Extract the [x, y] coordinate from the center of the cell holding the provided text.  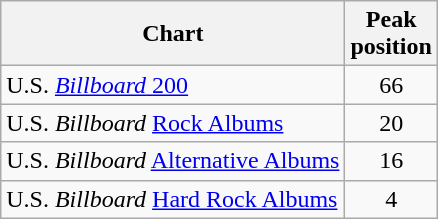
U.S. Billboard 200 [173, 85]
U.S. Billboard Hard Rock Albums [173, 199]
4 [391, 199]
U.S. Billboard Rock Albums [173, 123]
16 [391, 161]
20 [391, 123]
U.S. Billboard Alternative Albums [173, 161]
Chart [173, 34]
66 [391, 85]
Peakposition [391, 34]
